Detect which cell encompasses the target text, then output its (x, y) center coordinate. 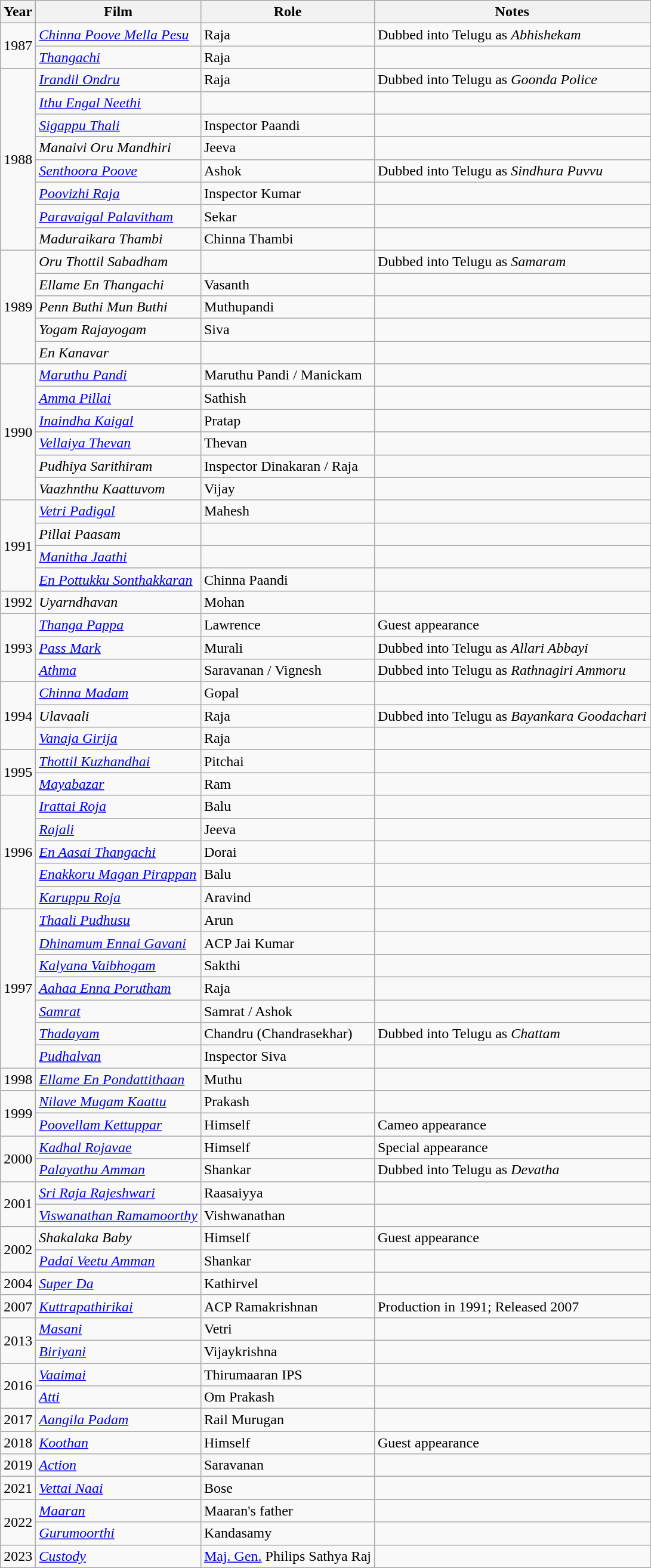
1995 (18, 773)
Sekar (288, 216)
Irattai Roja (118, 807)
Gopal (288, 693)
Vanaja Girija (118, 739)
Ellame En Thangachi (118, 285)
Thangachi (118, 57)
Thottil Kuzhandhai (118, 761)
Dubbed into Telugu as Chattam (512, 1034)
Rajali (118, 829)
Vellaiya Thevan (118, 443)
Atti (118, 1397)
Maaran's father (288, 1511)
Koothan (118, 1443)
Samrat / Ashok (288, 1011)
ACP Ramakrishnan (288, 1306)
Ulavaali (118, 716)
Bose (288, 1488)
Sri Raja Rajeshwari (118, 1193)
Dorai (288, 852)
Notes (512, 12)
Role (288, 12)
Lawrence (288, 625)
Pudhalvan (118, 1057)
Sakthi (288, 965)
1997 (18, 988)
Dhinamum Ennai Gavani (118, 943)
2022 (18, 1522)
1987 (18, 46)
Pudhiya Sarithiram (118, 466)
Dubbed into Telugu as Sindhura Puvvu (512, 171)
1994 (18, 716)
Poovizhi Raja (118, 193)
Aangila Padam (118, 1420)
1988 (18, 159)
En Kanavar (118, 353)
2023 (18, 1556)
Thaali Pudhusu (118, 920)
Chinna Thambi (288, 239)
Inspector Siva (288, 1057)
Maruthu Pandi / Manickam (288, 375)
Mayabazar (118, 784)
Special appearance (512, 1147)
Gurumoorthi (118, 1533)
Dubbed into Telugu as Samaram (512, 261)
2007 (18, 1306)
Film (118, 12)
Vetri (288, 1329)
Masani (118, 1329)
Chinna Madam (118, 693)
2001 (18, 1204)
Ram (288, 784)
Cameo appearance (512, 1125)
2021 (18, 1488)
Karuppu Roja (118, 897)
2017 (18, 1420)
Yogam Rajayogam (118, 330)
1992 (18, 602)
Pass Mark (118, 647)
Kuttrapathirikai (118, 1306)
Amma Pillai (118, 398)
2016 (18, 1385)
Vijay (288, 489)
Action (118, 1465)
Vaaimai (118, 1374)
Murali (288, 647)
Pratap (288, 421)
Rail Murugan (288, 1420)
Saravanan (288, 1465)
Samrat (118, 1011)
Shakalaka Baby (118, 1238)
Oru Thottil Sabadham (118, 261)
Dubbed into Telugu as Goonda Police (512, 80)
1998 (18, 1079)
Inspector Paandi (288, 125)
Siva (288, 330)
Thevan (288, 443)
Inaindha Kaigal (118, 421)
Mahesh (288, 511)
Production in 1991; Released 2007 (512, 1306)
Dubbed into Telugu as Devatha (512, 1170)
2002 (18, 1249)
Chandru (Chandrasekhar) (288, 1034)
Nilave Mugam Kaattu (118, 1102)
Raasaiyya (288, 1193)
Year (18, 12)
1990 (18, 432)
Arun (288, 920)
Prakash (288, 1102)
Dubbed into Telugu as Allari Abbayi (512, 647)
Sathish (288, 398)
Vasanth (288, 285)
Irandil Ondru (118, 80)
Dubbed into Telugu as Bayankara Goodachari (512, 716)
Saravanan / Vignesh (288, 671)
Thanga Pappa (118, 625)
Kalyana Vaibhogam (118, 965)
Muthupandi (288, 307)
2019 (18, 1465)
Aahaa Enna Porutham (118, 988)
Thirumaaran IPS (288, 1374)
En Pottukku Sonthakkaran (118, 579)
Super Da (118, 1283)
Sigappu Thali (118, 125)
Ithu Engal Neethi (118, 103)
Custody (118, 1556)
Dubbed into Telugu as Rathnagiri Ammoru (512, 671)
Manitha Jaathi (118, 557)
Dubbed into Telugu as Abhishekam (512, 35)
Maaran (118, 1511)
Vettai Naai (118, 1488)
2004 (18, 1283)
2013 (18, 1340)
Senthoora Poove (118, 171)
1993 (18, 647)
Athma (118, 671)
Chinna Paandi (288, 579)
Paravaigal Palavitham (118, 216)
Ashok (288, 171)
Kandasamy (288, 1533)
Uyarndhavan (118, 602)
En Aasai Thangachi (118, 852)
Muthu (288, 1079)
Poovellam Kettuppar (118, 1125)
Om Prakash (288, 1397)
2018 (18, 1443)
2000 (18, 1159)
Padai Veetu Amman (118, 1261)
Inspector Kumar (288, 193)
Inspector Dinakaran / Raja (288, 466)
1996 (18, 852)
Manaivi Oru Mandhiri (118, 148)
Kadhal Rojavae (118, 1147)
Vetri Padigal (118, 511)
Mohan (288, 602)
Maj. Gen. Philips Sathya Raj (288, 1556)
Thadayam (118, 1034)
Vishwanathan (288, 1215)
Kathirvel (288, 1283)
Maduraikara Thambi (118, 239)
Aravind (288, 897)
Ellame En Pondattithaan (118, 1079)
Pitchai (288, 761)
Biriyani (118, 1351)
1989 (18, 307)
Chinna Poove Mella Pesu (118, 35)
ACP Jai Kumar (288, 943)
Viswanathan Ramamoorthy (118, 1215)
Palayathu Amman (118, 1170)
Penn Buthi Mun Buthi (118, 307)
1999 (18, 1113)
1991 (18, 545)
Vijaykrishna (288, 1351)
Maruthu Pandi (118, 375)
Vaazhnthu Kaattuvom (118, 489)
Pillai Paasam (118, 534)
Enakkoru Magan Pirappan (118, 875)
